For the text-containing cell, return its midpoint in (X, Y) coordinate format. 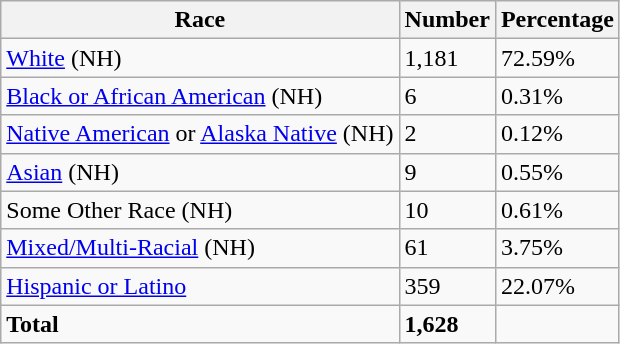
Race (200, 20)
3.75% (557, 248)
61 (447, 248)
Number (447, 20)
Native American or Alaska Native (NH) (200, 134)
Mixed/Multi-Racial (NH) (200, 248)
0.61% (557, 210)
Some Other Race (NH) (200, 210)
0.12% (557, 134)
2 (447, 134)
10 (447, 210)
9 (447, 172)
1,628 (447, 324)
0.31% (557, 96)
Percentage (557, 20)
Asian (NH) (200, 172)
6 (447, 96)
72.59% (557, 58)
1,181 (447, 58)
Black or African American (NH) (200, 96)
359 (447, 286)
Total (200, 324)
0.55% (557, 172)
Hispanic or Latino (200, 286)
White (NH) (200, 58)
22.07% (557, 286)
